Output the [X, Y] coordinate of the center of the cell containing the given text.  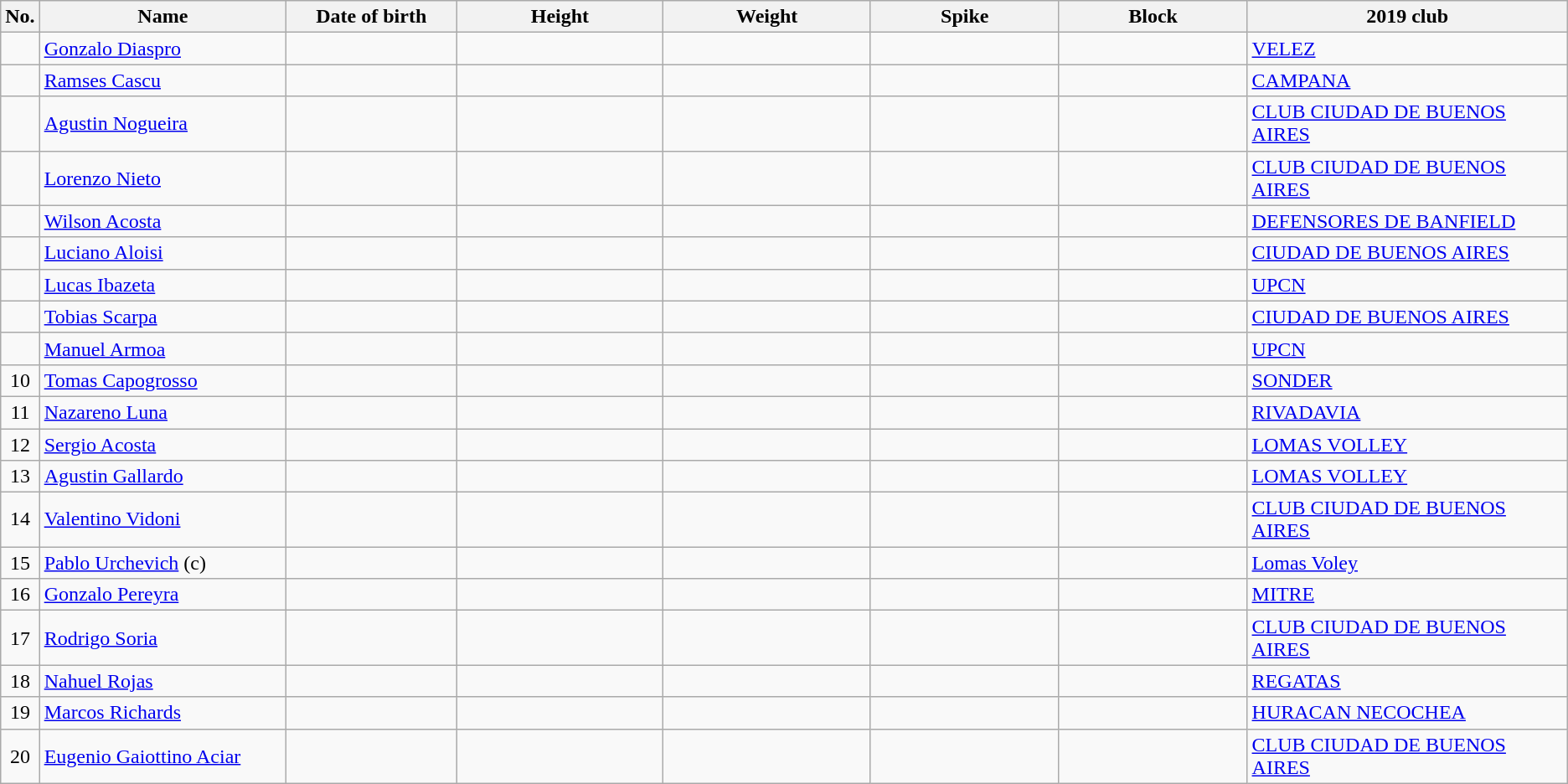
Height [560, 17]
Agustin Gallardo [162, 477]
Spike [965, 17]
MITRE [1407, 595]
Wilson Acosta [162, 221]
Tomas Capogrosso [162, 380]
Nahuel Rojas [162, 681]
Manuel Armoa [162, 348]
VELEZ [1407, 49]
Lucas Ibazeta [162, 285]
14 [20, 519]
19 [20, 713]
Name [162, 17]
16 [20, 595]
18 [20, 681]
Weight [767, 17]
Rodrigo Soria [162, 638]
RIVADAVIA [1407, 412]
Luciano Aloisi [162, 253]
SONDER [1407, 380]
13 [20, 477]
Valentino Vidoni [162, 519]
Tobias Scarpa [162, 317]
Gonzalo Diaspro [162, 49]
HURACAN NECOCHEA [1407, 713]
Block [1153, 17]
Lorenzo Nieto [162, 178]
11 [20, 412]
12 [20, 445]
Pablo Urchevich (c) [162, 563]
Marcos Richards [162, 713]
REGATAS [1407, 681]
2019 club [1407, 17]
Nazareno Luna [162, 412]
Lomas Voley [1407, 563]
CAMPANA [1407, 80]
Gonzalo Pereyra [162, 595]
20 [20, 756]
Eugenio Gaiottino Aciar [162, 756]
10 [20, 380]
Sergio Acosta [162, 445]
Date of birth [372, 17]
Ramses Cascu [162, 80]
17 [20, 638]
15 [20, 563]
DEFENSORES DE BANFIELD [1407, 221]
Agustin Nogueira [162, 124]
No. [20, 17]
